Find where the given text appears and provide that cell's center as (x, y) coordinate. 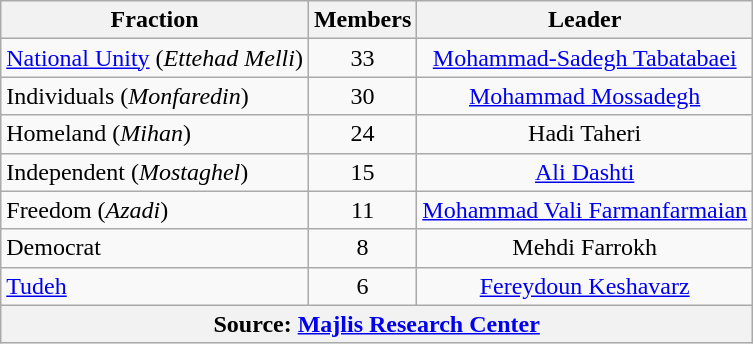
Individuals (Monfaredin) (155, 96)
Source: Majlis Research Center (377, 324)
Mohammad-Sadegh Tabatabaei (585, 58)
National Unity (Ettehad Melli) (155, 58)
15 (362, 172)
Leader (585, 20)
Democrat (155, 248)
Tudeh (155, 286)
Homeland (Mihan) (155, 134)
33 (362, 58)
Fraction (155, 20)
11 (362, 210)
Mehdi Farrokh (585, 248)
Mohammad Mossadegh (585, 96)
Independent (Mostaghel) (155, 172)
Freedom (Azadi) (155, 210)
Mohammad Vali Farmanfarmaian (585, 210)
Fereydoun Keshavarz (585, 286)
Members (362, 20)
24 (362, 134)
Hadi Taheri (585, 134)
Ali Dashti (585, 172)
6 (362, 286)
8 (362, 248)
30 (362, 96)
